Detect which cell encompasses the target text, then output its (x, y) center coordinate. 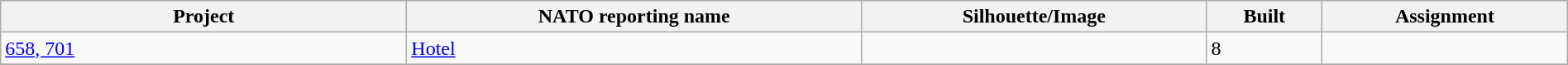
Hotel (634, 48)
Assignment (1446, 17)
Silhouette/Image (1034, 17)
658, 701 (203, 48)
8 (1264, 48)
Built (1264, 17)
NATO reporting name (634, 17)
Project (203, 17)
